Provide the (x, y) coordinate of the cell's center where the given text is located.  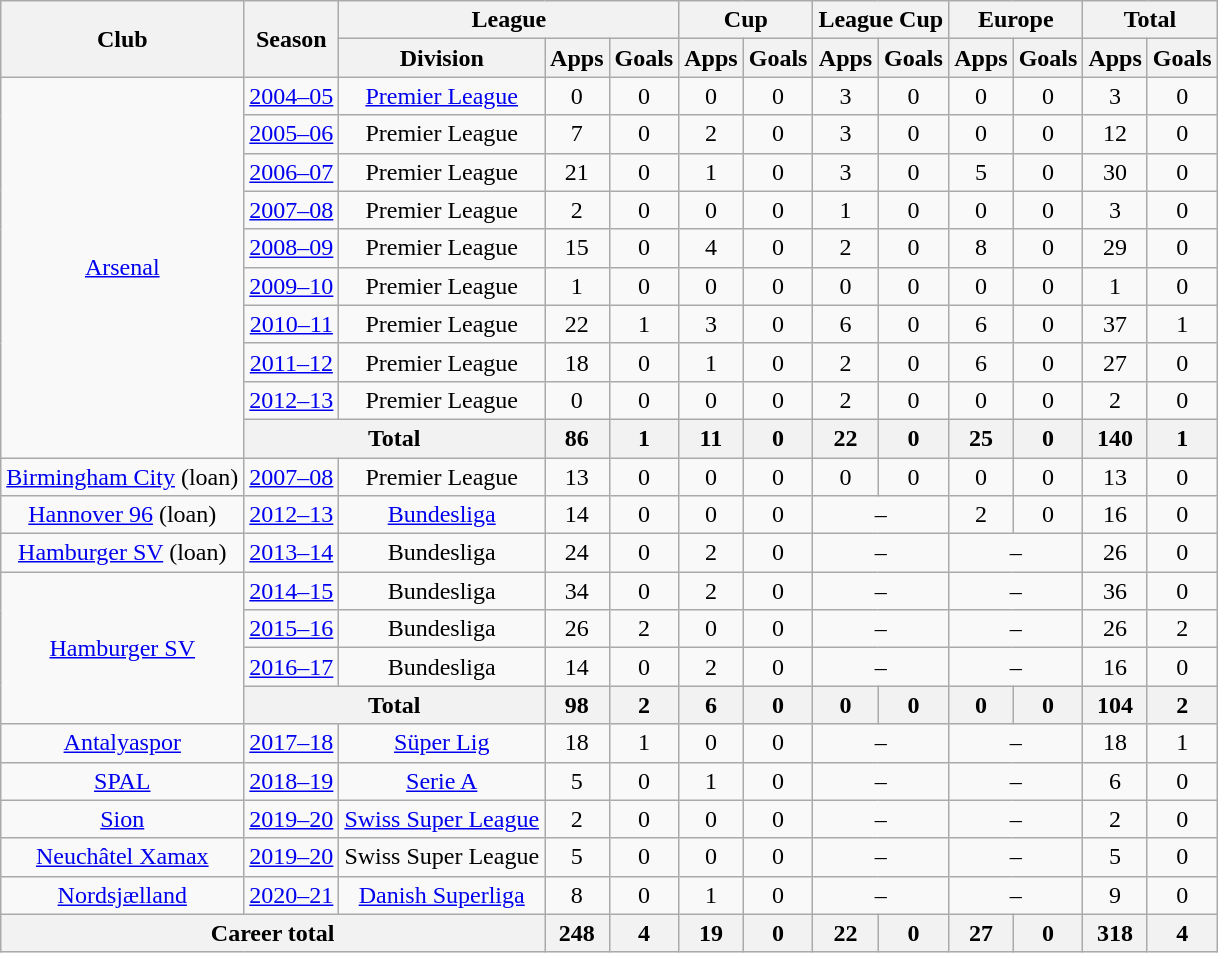
37 (1115, 324)
2011–12 (292, 362)
Hamburger SV (loan) (122, 553)
9 (1115, 895)
Hamburger SV (122, 648)
Sion (122, 819)
2018–19 (292, 781)
140 (1115, 438)
12 (1115, 134)
Serie A (442, 781)
Arsenal (122, 268)
Süper Lig (442, 743)
29 (1115, 248)
League (509, 20)
21 (577, 172)
Neuchâtel Xamax (122, 857)
30 (1115, 172)
36 (1115, 591)
86 (577, 438)
24 (577, 553)
318 (1115, 933)
34 (577, 591)
Europe (1016, 20)
Cup (746, 20)
Season (292, 39)
2004–05 (292, 96)
104 (1115, 705)
2017–18 (292, 743)
19 (711, 933)
2006–07 (292, 172)
2013–14 (292, 553)
2010–11 (292, 324)
2005–06 (292, 134)
Birmingham City (loan) (122, 477)
15 (577, 248)
2008–09 (292, 248)
Career total (273, 933)
2015–16 (292, 629)
2014–15 (292, 591)
Division (442, 58)
2009–10 (292, 286)
Club (122, 39)
7 (577, 134)
25 (981, 438)
Nordsjælland (122, 895)
League Cup (881, 20)
98 (577, 705)
SPAL (122, 781)
2016–17 (292, 667)
Hannover 96 (loan) (122, 515)
Antalyaspor (122, 743)
2020–21 (292, 895)
248 (577, 933)
11 (711, 438)
Danish Superliga (442, 895)
